Search for the cell housing the specified text and yield its [X, Y] center coordinate. 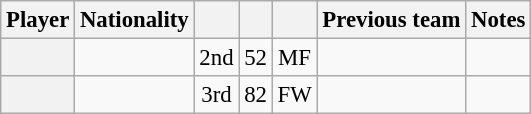
82 [256, 95]
Previous team [392, 20]
FW [294, 95]
52 [256, 58]
Player [38, 20]
3rd [216, 95]
Nationality [134, 20]
Notes [498, 20]
2nd [216, 58]
MF [294, 58]
